Scan for the cell matching the given text and deliver its [X, Y] coordinate at center. 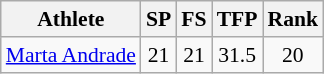
31.5 [238, 55]
Marta Andrade [71, 55]
FS [194, 19]
Rank [292, 19]
Athlete [71, 19]
TFP [238, 19]
20 [292, 55]
SP [158, 19]
